Find where the given text appears and provide that cell's center as [x, y] coordinate. 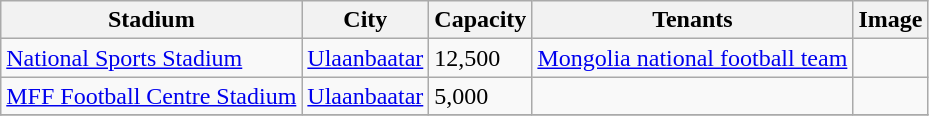
City [366, 20]
Capacity [480, 20]
MFF Football Centre Stadium [152, 96]
Tenants [692, 20]
Mongolia national football team [692, 58]
Stadium [152, 20]
5,000 [480, 96]
National Sports Stadium [152, 58]
Image [890, 20]
12,500 [480, 58]
